Find where the given text appears and provide that cell's center as [X, Y] coordinate. 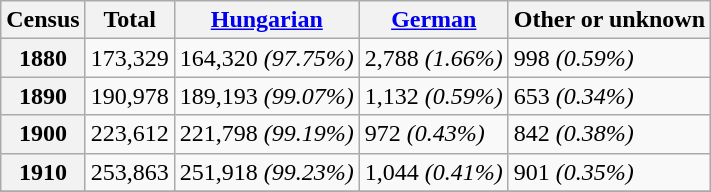
972 (0.43%) [434, 134]
Census [43, 20]
221,798 (99.19%) [266, 134]
253,863 [130, 172]
173,329 [130, 58]
German [434, 20]
164,320 (97.75%) [266, 58]
2,788 (1.66%) [434, 58]
901 (0.35%) [609, 172]
189,193 (99.07%) [266, 96]
1,044 (0.41%) [434, 172]
998 (0.59%) [609, 58]
653 (0.34%) [609, 96]
251,918 (99.23%) [266, 172]
Other or unknown [609, 20]
842 (0.38%) [609, 134]
223,612 [130, 134]
1910 [43, 172]
190,978 [130, 96]
1,132 (0.59%) [434, 96]
1900 [43, 134]
Hungarian [266, 20]
Total [130, 20]
1880 [43, 58]
1890 [43, 96]
